Return [X, Y] of the center of cell containing provided text 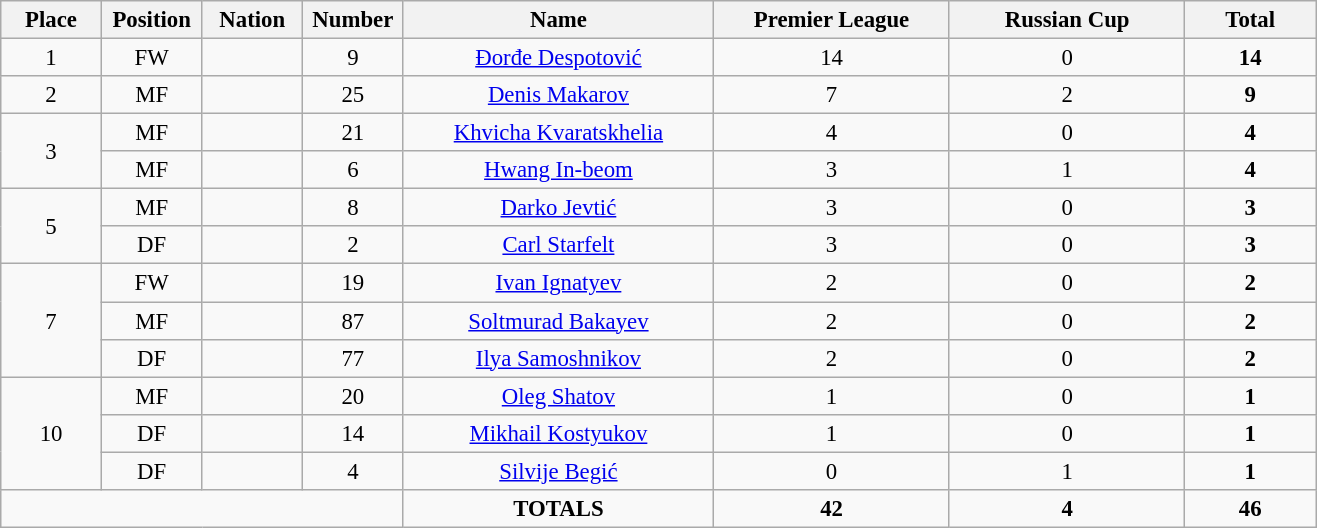
Soltmurad Bakayev [558, 321]
Ilya Samoshnikov [558, 358]
Mikhail Kostyukov [558, 433]
Total [1250, 20]
42 [832, 509]
21 [354, 133]
Carl Starfelt [558, 245]
Đorđe Despotović [558, 58]
10 [52, 434]
6 [354, 170]
Khvicha Kvaratskhelia [558, 133]
Darko Jevtić [558, 208]
Denis Makarov [558, 95]
77 [354, 358]
19 [354, 283]
Place [52, 20]
Number [354, 20]
46 [1250, 509]
Ivan Ignatyev [558, 283]
Hwang In-beom [558, 170]
Nation [252, 20]
Silvije Begić [558, 471]
25 [354, 95]
Russian Cup [1067, 20]
Premier League [832, 20]
Oleg Shatov [558, 396]
5 [52, 226]
Position [152, 20]
8 [354, 208]
87 [354, 321]
TOTALS [558, 509]
Name [558, 20]
20 [354, 396]
